Detect which cell encompasses the target text, then output its (x, y) center coordinate. 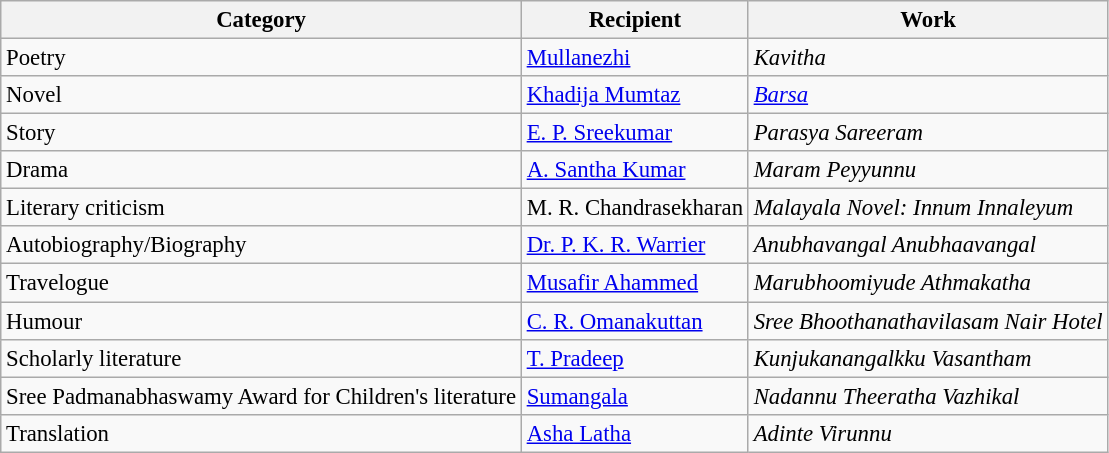
Recipient (634, 20)
Musafir Ahammed (634, 283)
Kavitha (928, 58)
Travelogue (262, 283)
Category (262, 20)
E. P. Sreekumar (634, 133)
Translation (262, 433)
Anubhavangal Anubhaavangal (928, 245)
Work (928, 20)
Scholarly literature (262, 358)
Autobiography/Biography (262, 245)
Marubhoomiyude Athmakatha (928, 283)
Drama (262, 170)
Adinte Virunnu (928, 433)
Barsa (928, 95)
C. R. Omanakuttan (634, 321)
Kunjukanangalkku Vasantham (928, 358)
Mullanezhi (634, 58)
Sree Padmanabhaswamy Award for Children's literature (262, 396)
Humour (262, 321)
Literary criticism (262, 208)
Poetry (262, 58)
Story (262, 133)
M. R. Chandrasekharan (634, 208)
T. Pradeep (634, 358)
A. Santha Kumar (634, 170)
Nadannu Theeratha Vazhikal (928, 396)
Malayala Novel: Innum Innaleyum (928, 208)
Dr. P. K. R. Warrier (634, 245)
Sumangala (634, 396)
Khadija Mumtaz (634, 95)
Novel (262, 95)
Asha Latha (634, 433)
Parasya Sareeram (928, 133)
Maram Peyyunnu (928, 170)
Sree Bhoothanathavilasam Nair Hotel (928, 321)
